Detect which cell encompasses the target text, then output its [X, Y] center coordinate. 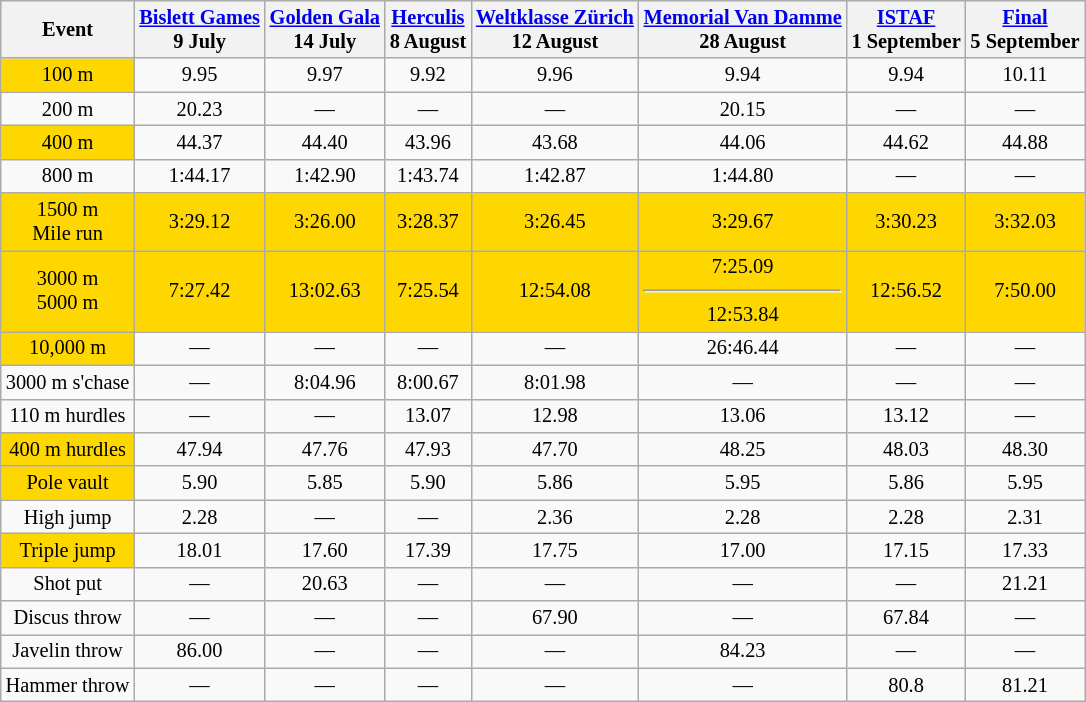
13.12 [906, 416]
400 m [68, 142]
1:42.90 [325, 176]
200 m [68, 109]
48.30 [1026, 449]
12:56.52 [906, 290]
Javelin throw [68, 651]
43.96 [428, 142]
3:29.67 [743, 222]
67.90 [555, 618]
3000 m 5000 m [68, 290]
44.06 [743, 142]
13.07 [428, 416]
9.97 [325, 75]
110 m hurdles [68, 416]
43.68 [555, 142]
1:44.80 [743, 176]
Pole vault [68, 483]
80.8 [906, 685]
10,000 m [68, 348]
44.40 [325, 142]
Hammer throw [68, 685]
17.15 [906, 550]
20.63 [325, 584]
Herculis 8 August [428, 29]
400 m hurdles [68, 449]
3:26.00 [325, 222]
21.21 [1026, 584]
44.88 [1026, 142]
8:04.96 [325, 382]
20.23 [199, 109]
48.25 [743, 449]
Triple jump [68, 550]
10.11 [1026, 75]
9.92 [428, 75]
3:26.45 [555, 222]
17.60 [325, 550]
17.39 [428, 550]
7:25.09 12:53.84 [743, 290]
67.84 [906, 618]
7:25.54 [428, 290]
47.70 [555, 449]
44.37 [199, 142]
47.93 [428, 449]
18.01 [199, 550]
Final5 September [1026, 29]
3000 m s'chase [68, 382]
Memorial Van Damme 28 August [743, 29]
9.96 [555, 75]
7:50.00 [1026, 290]
44.62 [906, 142]
9.95 [199, 75]
13:02.63 [325, 290]
800 m [68, 176]
48.03 [906, 449]
Discus throw [68, 618]
17.00 [743, 550]
84.23 [743, 651]
Event [68, 29]
8:00.67 [428, 382]
5.85 [325, 483]
3:30.23 [906, 222]
1:43.74 [428, 176]
86.00 [199, 651]
3:29.12 [199, 222]
High jump [68, 517]
47.94 [199, 449]
1:44.17 [199, 176]
1:42.87 [555, 176]
3:28.37 [428, 222]
8:01.98 [555, 382]
12.98 [555, 416]
Golden Gala 14 July [325, 29]
2.36 [555, 517]
47.76 [325, 449]
Shot put [68, 584]
3:32.03 [1026, 222]
7:27.42 [199, 290]
17.33 [1026, 550]
81.21 [1026, 685]
12:54.08 [555, 290]
Weltklasse Zürich 12 August [555, 29]
Bislett Games 9 July [199, 29]
13.06 [743, 416]
26:46.44 [743, 348]
2.31 [1026, 517]
ISTAF 1 September [906, 29]
1500 m Mile run [68, 222]
17.75 [555, 550]
100 m [68, 75]
20.15 [743, 109]
